Pinpoint the cell where the given text exists, returning its [x, y] midpoint coordinate. 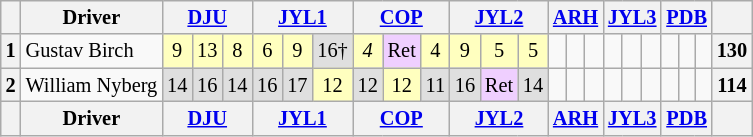
6 [267, 51]
114 [732, 85]
11 [436, 85]
13 [207, 51]
130 [732, 51]
17 [297, 85]
Gustav Birch [92, 51]
8 [237, 51]
16† [332, 51]
1 [11, 51]
2 [11, 85]
William Nyberg [92, 85]
